Capture the cell that displays the provided text and extract its [x, y] central coordinate. 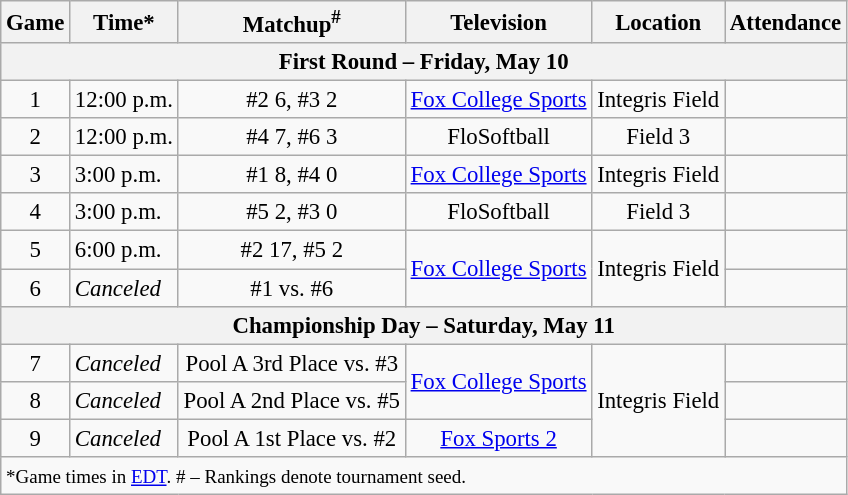
*Game times in EDT. # – Rankings denote tournament seed. [424, 476]
2 [36, 137]
6 [36, 288]
3 [36, 175]
First Round – Friday, May 10 [424, 62]
Location [658, 22]
#1 vs. #6 [292, 288]
#5 2, #3 0 [292, 213]
9 [36, 438]
Pool A 3rd Place vs. #3 [292, 363]
Championship Day – Saturday, May 11 [424, 325]
#2 17, #5 2 [292, 250]
6:00 p.m. [124, 250]
#4 7, #6 3 [292, 137]
Attendance [786, 22]
Time* [124, 22]
Pool A 1st Place vs. #2 [292, 438]
5 [36, 250]
#1 8, #4 0 [292, 175]
Pool A 2nd Place vs. #5 [292, 400]
4 [36, 213]
Television [498, 22]
Fox Sports 2 [498, 438]
8 [36, 400]
Game [36, 22]
Matchup# [292, 22]
7 [36, 363]
#2 6, #3 2 [292, 100]
1 [36, 100]
